Detect which cell encompasses the target text, then output its [x, y] center coordinate. 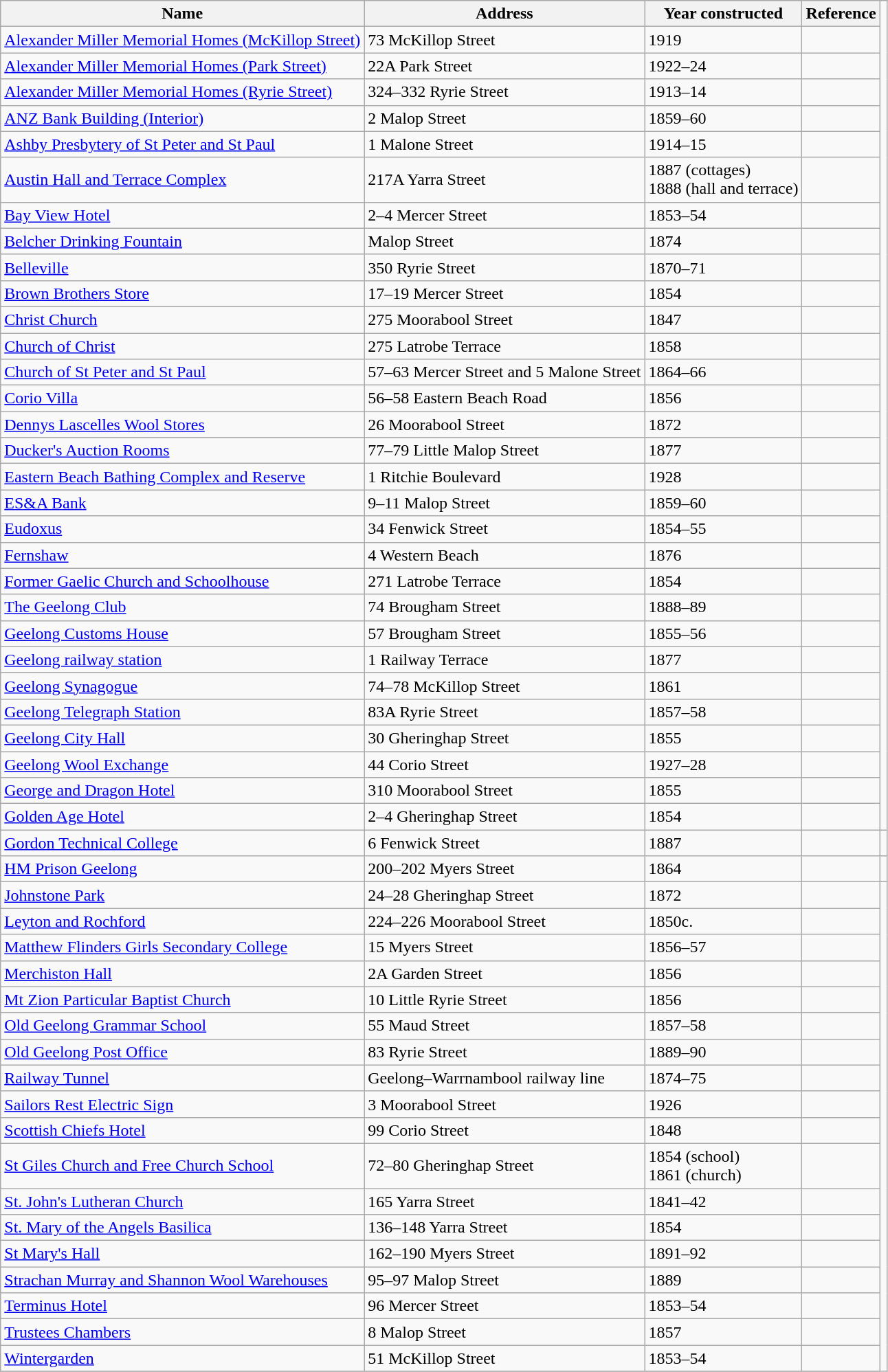
1927–28 [723, 765]
9–11 Malop Street [504, 503]
30 Gheringhap Street [504, 738]
1928 [723, 477]
1854–55 [723, 529]
The Geelong Club [183, 607]
83A Ryrie Street [504, 712]
1848 [723, 1130]
1857 [723, 1332]
1847 [723, 319]
1855–56 [723, 633]
1922–24 [723, 66]
St. Mary of the Angels Basilica [183, 1228]
275 Latrobe Terrace [504, 346]
Merchiston Hall [183, 974]
72–80 Gheringhap Street [504, 1165]
Bay View Hotel [183, 215]
136–148 Yarra Street [504, 1228]
51 McKillop Street [504, 1358]
224–226 Moorabool Street [504, 921]
57 Brougham Street [504, 633]
2 Malop Street [504, 118]
162–190 Myers Street [504, 1254]
44 Corio Street [504, 765]
Sailors Rest Electric Sign [183, 1104]
Eudoxus [183, 529]
55 Maud Street [504, 1026]
1889–90 [723, 1052]
1856–57 [723, 947]
271 Latrobe Terrace [504, 581]
1874–75 [723, 1078]
1891–92 [723, 1254]
1876 [723, 555]
324–332 Ryrie Street [504, 92]
Railway Tunnel [183, 1078]
200–202 Myers Street [504, 869]
Geelong Wool Exchange [183, 765]
1926 [723, 1104]
Terminus Hotel [183, 1306]
350 Ryrie Street [504, 267]
Ashby Presbytery of St Peter and St Paul [183, 144]
Malop Street [504, 241]
Ducker's Auction Rooms [183, 451]
22A Park Street [504, 66]
96 Mercer Street [504, 1306]
1854 (school)1861 (church) [723, 1165]
Fernshaw [183, 555]
St. John's Lutheran Church [183, 1202]
1887 [723, 843]
1874 [723, 241]
Scottish Chiefs Hotel [183, 1130]
Dennys Lascelles Wool Stores [183, 425]
217A Yarra Street [504, 180]
165 Yarra Street [504, 1202]
56–58 Eastern Beach Road [504, 398]
1850c. [723, 921]
95–97 Malop Street [504, 1280]
Gordon Technical College [183, 843]
2A Garden Street [504, 974]
57–63 Mercer Street and 5 Malone Street [504, 372]
HM Prison Geelong [183, 869]
26 Moorabool Street [504, 425]
73 McKillop Street [504, 40]
4 Western Beach [504, 555]
Old Geelong Grammar School [183, 1026]
8 Malop Street [504, 1332]
Geelong City Hall [183, 738]
1864–66 [723, 372]
Belcher Drinking Fountain [183, 241]
1888–89 [723, 607]
Strachan Murray and Shannon Wool Warehouses [183, 1280]
St Mary's Hall [183, 1254]
Eastern Beach Bathing Complex and Reserve [183, 477]
Name [183, 14]
Matthew Flinders Girls Secondary College [183, 947]
Alexander Miller Memorial Homes (McKillop Street) [183, 40]
17–19 Mercer Street [504, 293]
1914–15 [723, 144]
George and Dragon Hotel [183, 791]
3 Moorabool Street [504, 1104]
Geelong Telegraph Station [183, 712]
Old Geelong Post Office [183, 1052]
74–78 McKillop Street [504, 686]
Geelong–Warrnambool railway line [504, 1078]
1889 [723, 1280]
1887 (cottages)1888 (hall and terrace) [723, 180]
Alexander Miller Memorial Homes (Park Street) [183, 66]
Wintergarden [183, 1358]
1864 [723, 869]
Austin Hall and Terrace Complex [183, 180]
Year constructed [723, 14]
1 Ritchie Boulevard [504, 477]
Trustees Chambers [183, 1332]
Former Gaelic Church and Schoolhouse [183, 581]
Geelong Synagogue [183, 686]
Church of Christ [183, 346]
1 Railway Terrace [504, 660]
Christ Church [183, 319]
Alexander Miller Memorial Homes (Ryrie Street) [183, 92]
Brown Brothers Store [183, 293]
Corio Villa [183, 398]
Church of St Peter and St Paul [183, 372]
24–28 Gheringhap Street [504, 895]
74 Brougham Street [504, 607]
1913–14 [723, 92]
Mt Zion Particular Baptist Church [183, 1000]
Geelong Customs House [183, 633]
Golden Age Hotel [183, 817]
St Giles Church and Free Church School [183, 1165]
Geelong railway station [183, 660]
310 Moorabool Street [504, 791]
2–4 Gheringhap Street [504, 817]
83 Ryrie Street [504, 1052]
Reference [841, 14]
77–79 Little Malop Street [504, 451]
2–4 Mercer Street [504, 215]
15 Myers Street [504, 947]
1861 [723, 686]
6 Fenwick Street [504, 843]
ANZ Bank Building (Interior) [183, 118]
Address [504, 14]
1870–71 [723, 267]
275 Moorabool Street [504, 319]
1858 [723, 346]
10 Little Ryrie Street [504, 1000]
Johnstone Park [183, 895]
1919 [723, 40]
1 Malone Street [504, 144]
ES&A Bank [183, 503]
1841–42 [723, 1202]
99 Corio Street [504, 1130]
34 Fenwick Street [504, 529]
Belleville [183, 267]
Leyton and Rochford [183, 921]
